Provide the (x, y) coordinate of the cell's center where the given text is located.  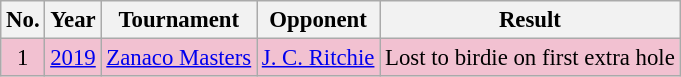
Zanaco Masters (178, 58)
No. (23, 20)
Tournament (178, 20)
1 (23, 58)
Result (530, 20)
Opponent (318, 20)
J. C. Ritchie (318, 58)
Year (73, 20)
Lost to birdie on first extra hole (530, 58)
2019 (73, 58)
